Search for the cell housing the specified text and yield its (x, y) center coordinate. 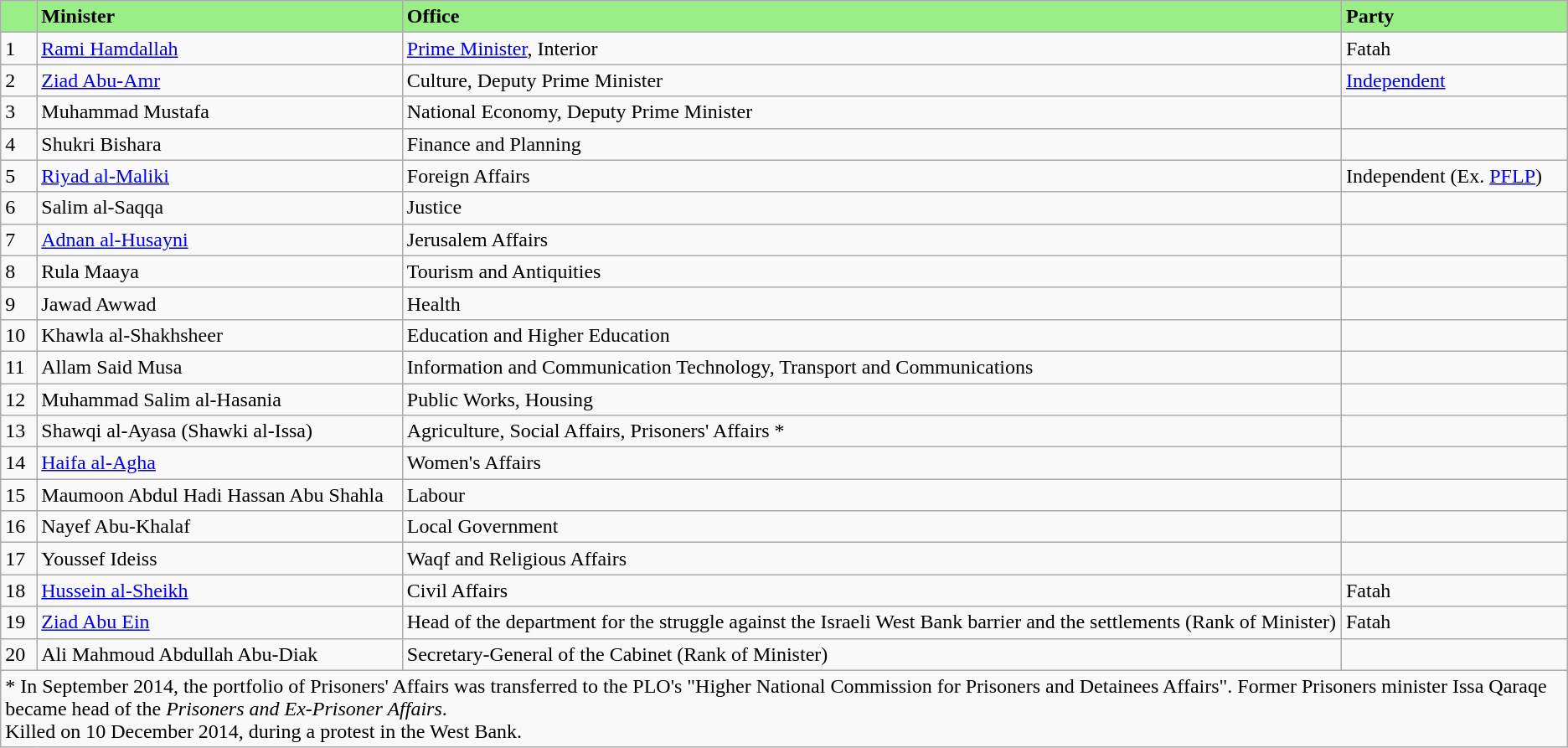
15 (18, 495)
10 (18, 335)
Party (1454, 17)
14 (18, 463)
Maumoon Abdul Hadi Hassan Abu Shahla (219, 495)
Jerusalem Affairs (871, 240)
8 (18, 271)
Culture, Deputy Prime Minister (871, 80)
17 (18, 559)
6 (18, 208)
Health (871, 303)
16 (18, 527)
Civil Affairs (871, 591)
Secretary-General of the Cabinet (Rank of Minister) (871, 654)
National Economy, Deputy Prime Minister (871, 112)
Ziad Abu-Amr (219, 80)
Prime Minister, Interior (871, 49)
Haifa al-Agha (219, 463)
4 (18, 144)
Waqf and Religious Affairs (871, 559)
9 (18, 303)
Ali Mahmoud Abdullah Abu-Diak (219, 654)
12 (18, 400)
Shawqi al-Ayasa (Shawki al-Issa) (219, 431)
Finance and Planning (871, 144)
Public Works, Housing (871, 400)
3 (18, 112)
Khawla al-Shakhsheer (219, 335)
Rula Maaya (219, 271)
5 (18, 176)
Nayef Abu-Khalaf (219, 527)
Labour (871, 495)
1 (18, 49)
Head of the department for the struggle against the Israeli West Bank barrier and the settlements (Rank of Minister) (871, 622)
Muhammad Mustafa (219, 112)
Salim al-Saqqa (219, 208)
Minister (219, 17)
20 (18, 654)
Hussein al-Sheikh (219, 591)
2 (18, 80)
7 (18, 240)
Independent (Ex. PFLP) (1454, 176)
Adnan al-Husayni (219, 240)
Office (871, 17)
Tourism and Antiquities (871, 271)
Local Government (871, 527)
Women's Affairs (871, 463)
Independent (1454, 80)
19 (18, 622)
Education and Higher Education (871, 335)
Information and Communication Technology, Transport and Communications (871, 367)
Foreign Affairs (871, 176)
Riyad al-Maliki (219, 176)
Jawad Awwad (219, 303)
Allam Said Musa (219, 367)
Justice (871, 208)
Muhammad Salim al-Hasania (219, 400)
Rami Hamdallah (219, 49)
13 (18, 431)
18 (18, 591)
Agriculture, Social Affairs, Prisoners' Affairs * (871, 431)
Youssef Ideiss (219, 559)
Ziad Abu Ein (219, 622)
Shukri Bishara (219, 144)
11 (18, 367)
